Scan for the cell matching the given text and deliver its (X, Y) coordinate at center. 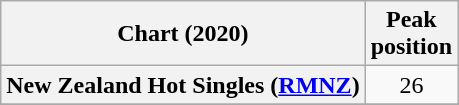
New Zealand Hot Singles (RMNZ) (183, 85)
26 (411, 85)
Chart (2020) (183, 34)
Peakposition (411, 34)
